Capture the cell that displays the provided text and extract its (x, y) central coordinate. 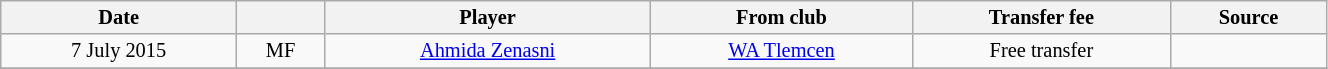
Ahmida Zenasni (488, 51)
Date (119, 17)
Player (488, 17)
Transfer fee (1041, 17)
Source (1248, 17)
MF (281, 51)
From club (782, 17)
7 July 2015 (119, 51)
Free transfer (1041, 51)
WA Tlemcen (782, 51)
